Capture the cell that displays the provided text and extract its [X, Y] central coordinate. 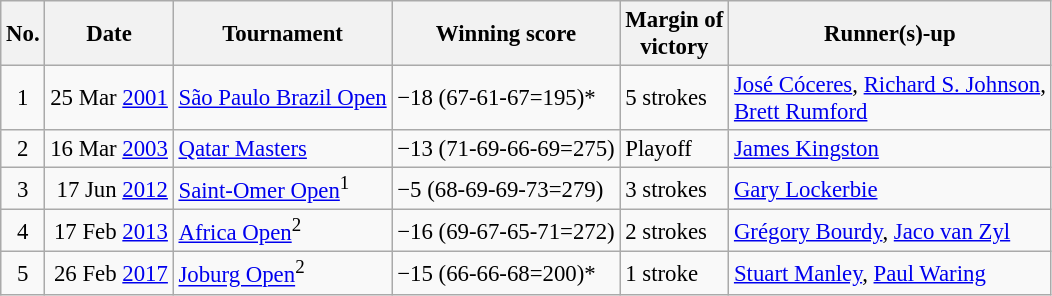
Date [109, 34]
16 Mar 2003 [109, 149]
25 Mar 2001 [109, 98]
No. [23, 34]
Africa Open2 [282, 231]
−5 (68-69-69-73=279) [506, 189]
Margin ofvictory [674, 34]
Grégory Bourdy, Jaco van Zyl [890, 231]
2 [23, 149]
4 [23, 231]
17 Feb 2013 [109, 231]
5 [23, 273]
3 strokes [674, 189]
Runner(s)-up [890, 34]
−16 (69-67-65-71=272) [506, 231]
Gary Lockerbie [890, 189]
São Paulo Brazil Open [282, 98]
Joburg Open2 [282, 273]
2 strokes [674, 231]
1 stroke [674, 273]
−15 (66-66-68=200)* [506, 273]
1 [23, 98]
Saint-Omer Open1 [282, 189]
Stuart Manley, Paul Waring [890, 273]
3 [23, 189]
Tournament [282, 34]
26 Feb 2017 [109, 273]
5 strokes [674, 98]
Playoff [674, 149]
José Cóceres, Richard S. Johnson, Brett Rumford [890, 98]
−13 (71-69-66-69=275) [506, 149]
17 Jun 2012 [109, 189]
−18 (67-61-67=195)* [506, 98]
Winning score [506, 34]
Qatar Masters [282, 149]
James Kingston [890, 149]
